Pinpoint the cell where the given text exists, returning its [X, Y] midpoint coordinate. 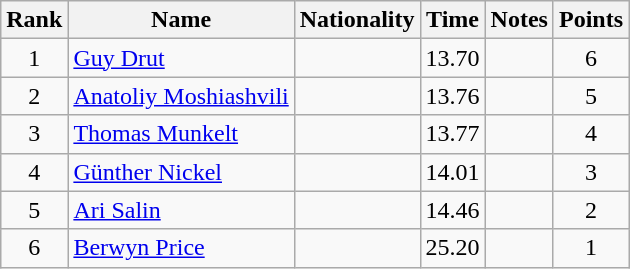
Rank [34, 20]
Ari Salin [181, 210]
13.76 [452, 96]
13.77 [452, 134]
Points [590, 20]
Nationality [357, 20]
Thomas Munkelt [181, 134]
14.46 [452, 210]
Berwyn Price [181, 248]
25.20 [452, 248]
13.70 [452, 58]
Guy Drut [181, 58]
Time [452, 20]
Name [181, 20]
Günther Nickel [181, 172]
Anatoliy Moshiashvili [181, 96]
Notes [519, 20]
14.01 [452, 172]
